Determine the [X, Y] coordinate at the center of the cell enclosing the given text.  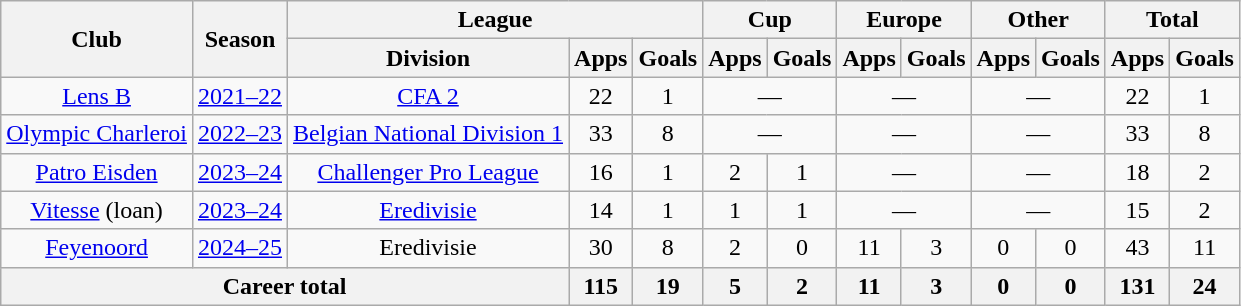
30 [601, 248]
Olympic Charleroi [97, 134]
18 [1137, 172]
14 [601, 210]
131 [1137, 286]
16 [601, 172]
115 [601, 286]
Total [1172, 20]
CFA 2 [428, 96]
League [496, 20]
2022–23 [240, 134]
Cup [770, 20]
Lens B [97, 96]
19 [668, 286]
Vitesse (loan) [97, 210]
Club [97, 39]
Challenger Pro League [428, 172]
Season [240, 39]
Other [1038, 20]
2021–22 [240, 96]
15 [1137, 210]
Patro Eisden [97, 172]
Belgian National Division 1 [428, 134]
24 [1205, 286]
5 [735, 286]
Division [428, 58]
Feyenoord [97, 248]
43 [1137, 248]
Career total [285, 286]
2024–25 [240, 248]
Europe [904, 20]
